Return [X, Y] of the center of cell containing provided text 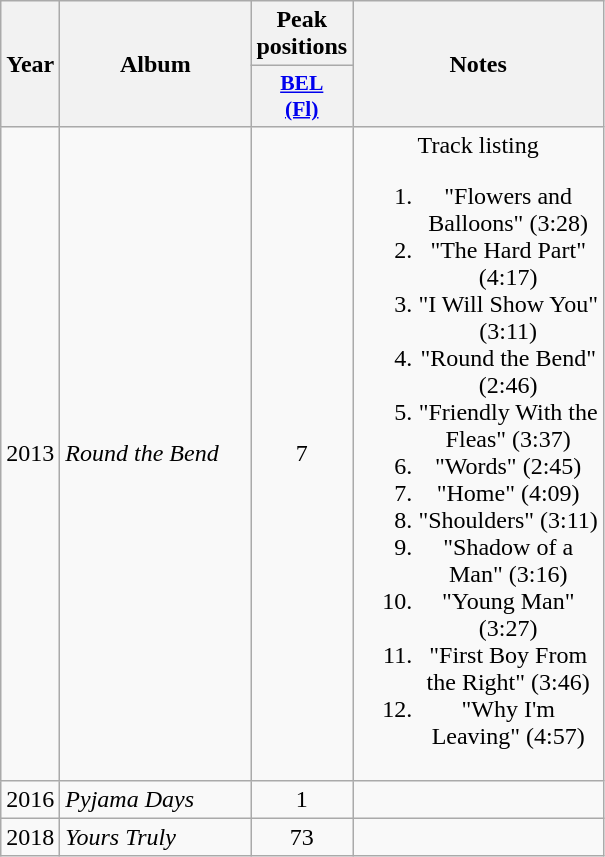
2013 [30, 454]
Peak positions [302, 34]
Album [156, 64]
Yours Truly [156, 837]
Round the Bend [156, 454]
1 [302, 799]
2016 [30, 799]
Notes [478, 64]
Year [30, 64]
Pyjama Days [156, 799]
2018 [30, 837]
BEL (Fl) [302, 96]
7 [302, 454]
73 [302, 837]
